Extract the [X, Y] coordinate from the center of the cell holding the provided text.  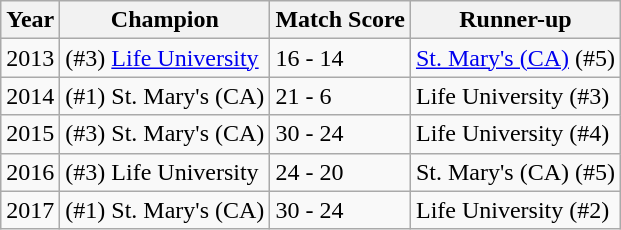
21 - 6 [340, 96]
Match Score [340, 20]
2016 [30, 172]
2017 [30, 210]
2014 [30, 96]
Life University (#4) [515, 134]
(#3) St. Mary's (CA) [165, 134]
2013 [30, 58]
Life University (#3) [515, 96]
2015 [30, 134]
Life University (#2) [515, 210]
Year [30, 20]
Champion [165, 20]
16 - 14 [340, 58]
Runner-up [515, 20]
24 - 20 [340, 172]
